Extract the [X, Y] coordinate from the center of the cell holding the provided text.  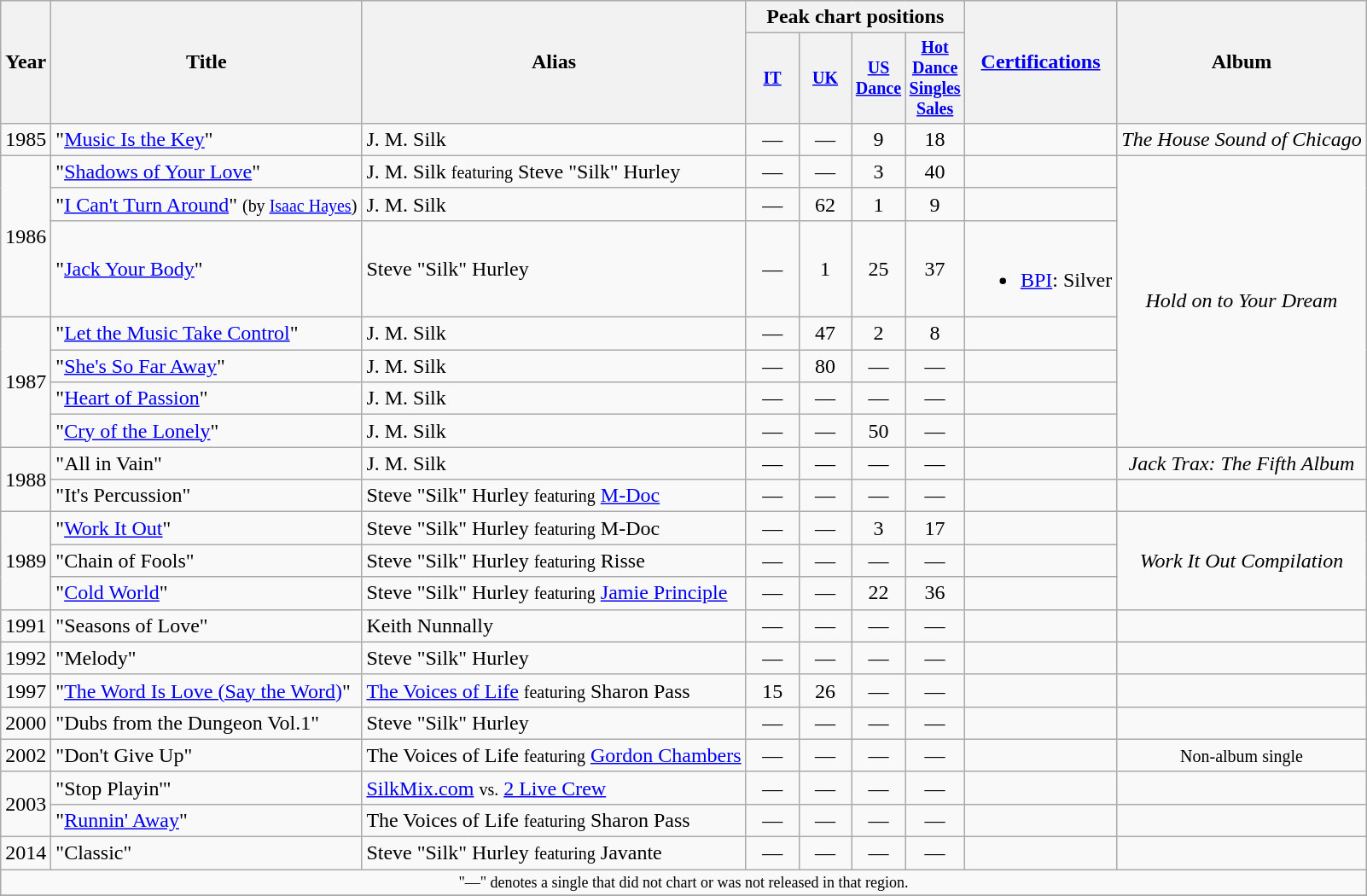
US Dance [879, 79]
J. M. Silk featuring Steve "Silk" Hurley [554, 172]
"Don't Give Up" [207, 755]
1989 [26, 561]
26 [825, 690]
"Melody" [207, 658]
Steve "Silk" Hurley featuring Risse [554, 561]
"I Can't Turn Around" (by Isaac Hayes) [207, 204]
47 [825, 334]
"—" denotes a single that did not chart or was not released in that region. [683, 882]
8 [935, 334]
25 [879, 268]
Work It Out Compilation [1242, 561]
Alias [554, 62]
SilkMix.com vs. 2 Live Crew [554, 788]
2014 [26, 853]
"Classic" [207, 853]
1991 [26, 625]
Keith Nunnally [554, 625]
Title [207, 62]
1997 [26, 690]
2002 [26, 755]
"Chain of Fools" [207, 561]
The Voices of Life featuring Gordon Chambers [554, 755]
Steve "Silk" Hurley featuring Javante [554, 853]
Peak chart positions [855, 17]
Album [1242, 62]
2 [879, 334]
1986 [26, 236]
Hot Dance Singles Sales [935, 79]
"Jack Your Body" [207, 268]
BPI: Silver [1040, 268]
"Stop Playin'" [207, 788]
Jack Trax: The Fifth Album [1242, 463]
1985 [26, 139]
1992 [26, 658]
36 [935, 593]
Year [26, 62]
"Runnin' Away" [207, 820]
"Let the Music Take Control" [207, 334]
2000 [26, 723]
2003 [26, 804]
"Cold World" [207, 593]
Steve "Silk" Hurley featuring Jamie Principle [554, 593]
"The Word Is Love (Say the Word)" [207, 690]
15 [772, 690]
"It's Percussion" [207, 496]
62 [825, 204]
"Cry of the Lonely" [207, 431]
18 [935, 139]
Hold on to Your Dream [1242, 300]
22 [879, 593]
80 [825, 366]
"Music Is the Key" [207, 139]
"She's So Far Away" [207, 366]
40 [935, 172]
50 [879, 431]
"Shadows of Your Love" [207, 172]
1987 [26, 382]
UK [825, 79]
"Work It Out" [207, 528]
1988 [26, 480]
37 [935, 268]
Certifications [1040, 62]
"Dubs from the Dungeon Vol.1" [207, 723]
The House Sound of Chicago [1242, 139]
Non-album single [1242, 755]
"Seasons of Love" [207, 625]
IT [772, 79]
17 [935, 528]
"All in Vain" [207, 463]
"Heart of Passion" [207, 399]
